Determine the [x, y] coordinate at the center of the cell enclosing the given text.  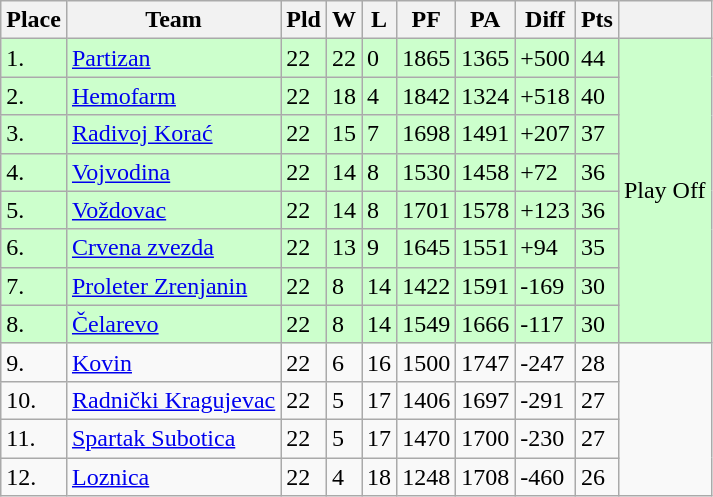
7. [34, 286]
1. [34, 58]
+94 [546, 248]
7 [380, 134]
11. [34, 438]
16 [380, 362]
Team [173, 20]
1697 [486, 400]
3. [34, 134]
1578 [486, 210]
12. [34, 477]
Voždovac [173, 210]
1406 [426, 400]
9 [380, 248]
1645 [426, 248]
1324 [486, 96]
1500 [426, 362]
L [380, 20]
9. [34, 362]
5. [34, 210]
-460 [546, 477]
1708 [486, 477]
Diff [546, 20]
8. [34, 324]
Kovin [173, 362]
1747 [486, 362]
Spartak Subotica [173, 438]
W [344, 20]
1491 [486, 134]
Partizan [173, 58]
1365 [486, 58]
-169 [546, 286]
13 [344, 248]
-291 [546, 400]
1700 [486, 438]
+72 [546, 172]
10. [34, 400]
6. [34, 248]
+207 [546, 134]
Crvena zvezda [173, 248]
Pts [596, 20]
1865 [426, 58]
1422 [426, 286]
Hemofarm [173, 96]
44 [596, 58]
Radivoj Korać [173, 134]
1591 [486, 286]
28 [596, 362]
26 [596, 477]
1842 [426, 96]
Loznica [173, 477]
Čelarevo [173, 324]
6 [344, 362]
+518 [546, 96]
-247 [546, 362]
1698 [426, 134]
1470 [426, 438]
1458 [486, 172]
1666 [486, 324]
Vojvodina [173, 172]
-230 [546, 438]
PF [426, 20]
PA [486, 20]
40 [596, 96]
0 [380, 58]
Radnički Kragujevac [173, 400]
+123 [546, 210]
2. [34, 96]
35 [596, 248]
+500 [546, 58]
-117 [546, 324]
4. [34, 172]
1530 [426, 172]
1549 [426, 324]
Play Off [664, 191]
Pld [304, 20]
1701 [426, 210]
37 [596, 134]
15 [344, 134]
1248 [426, 477]
Place [34, 20]
1551 [486, 248]
Proleter Zrenjanin [173, 286]
